Return the (X, Y) coordinate for the center point of the cell that contains the specified text.  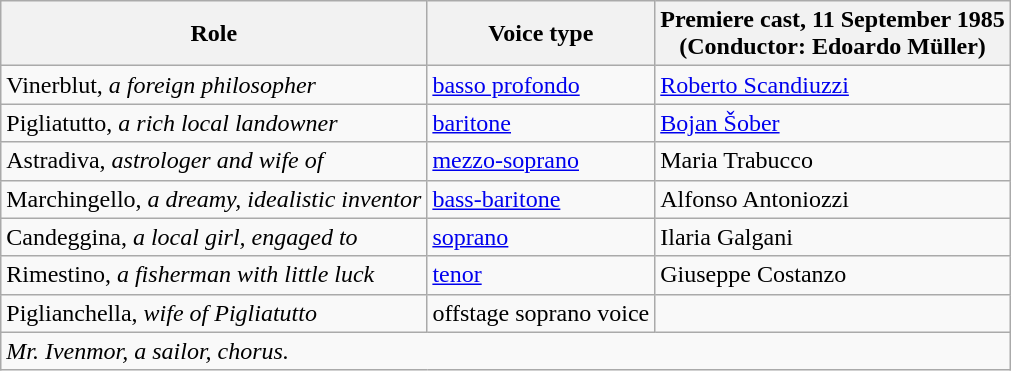
tenor (541, 275)
bass-baritone (541, 199)
Maria Trabucco (833, 161)
Giuseppe Costanzo (833, 275)
Pigliatutto, a rich local landowner (214, 123)
Mr. Ivenmor, a sailor, chorus. (506, 351)
Rimestino, a fisherman with little luck (214, 275)
Piglianchella, wife of Pigliatutto (214, 313)
Roberto Scandiuzzi (833, 85)
offstage soprano voice (541, 313)
Ilaria Galgani (833, 237)
Bojan Šober (833, 123)
Marchingello, a dreamy, idealistic inventor (214, 199)
basso profondo (541, 85)
Vinerblut, a foreign philosopher (214, 85)
baritone (541, 123)
soprano (541, 237)
Role (214, 34)
Premiere cast, 11 September 1985(Conductor: Edoardo Müller) (833, 34)
Voice type (541, 34)
mezzo-soprano (541, 161)
Alfonso Antoniozzi (833, 199)
Astradiva, astrologer and wife of (214, 161)
Candeggina, a local girl, engaged to (214, 237)
